Output the [x, y] coordinate of the center of the cell containing the given text.  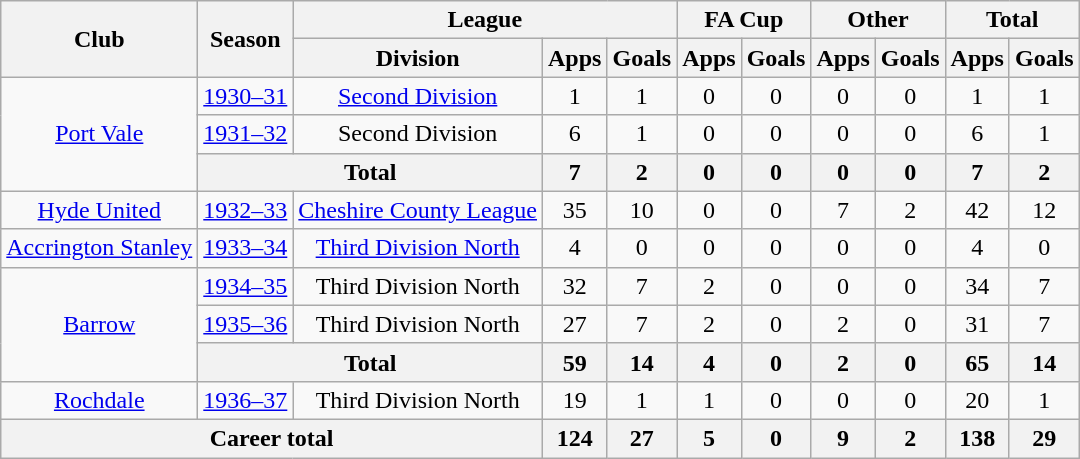
Club [100, 39]
20 [977, 400]
65 [977, 362]
Cheshire County League [418, 210]
Rochdale [100, 400]
Hyde United [100, 210]
19 [575, 400]
1932–33 [246, 210]
Barrow [100, 324]
League [485, 20]
Career total [272, 438]
32 [575, 286]
Season [246, 39]
Port Vale [100, 134]
59 [575, 362]
1933–34 [246, 248]
42 [977, 210]
5 [709, 438]
34 [977, 286]
FA Cup [744, 20]
1936–37 [246, 400]
29 [1044, 438]
10 [642, 210]
12 [1044, 210]
1931–32 [246, 134]
1930–31 [246, 96]
124 [575, 438]
Other [878, 20]
31 [977, 324]
35 [575, 210]
138 [977, 438]
1935–36 [246, 324]
Accrington Stanley [100, 248]
9 [843, 438]
1934–35 [246, 286]
Division [418, 58]
